Provide the (X, Y) coordinate of the cell's center where the given text is located.  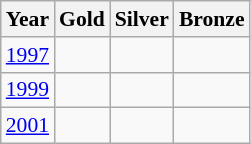
2001 (28, 126)
1997 (28, 55)
1999 (28, 90)
Gold (82, 19)
Silver (142, 19)
Year (28, 19)
Bronze (212, 19)
